Pinpoint the cell where the given text exists, returning its (X, Y) midpoint coordinate. 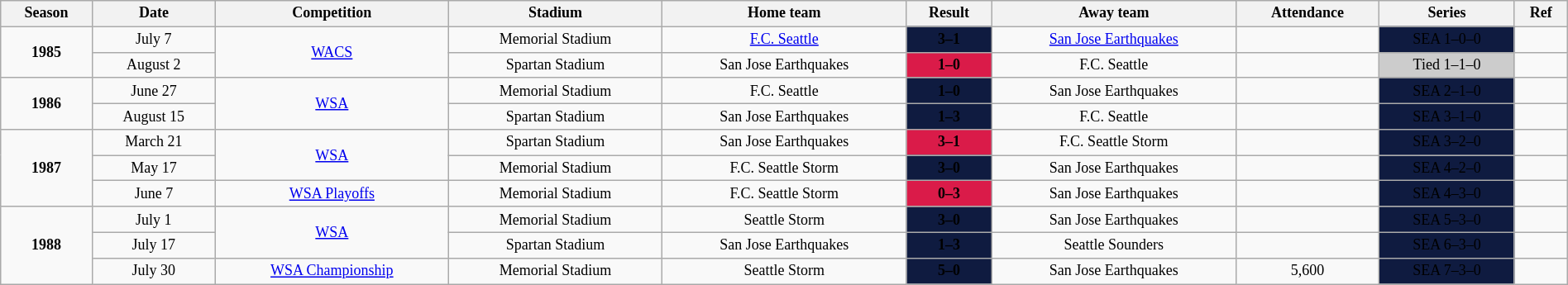
SEA 7–3–0 (1447, 271)
0–3 (949, 193)
SEA 2–1–0 (1447, 91)
1987 (46, 169)
SEA 6–3–0 (1447, 245)
5,600 (1307, 271)
Stadium (555, 13)
1986 (46, 103)
May 17 (154, 169)
Ref (1541, 13)
SEA 1–0–0 (1447, 40)
July 30 (154, 271)
Seattle Sounders (1113, 245)
SEA 4–3–0 (1447, 193)
Attendance (1307, 13)
5–0 (949, 271)
WACS (332, 52)
July 7 (154, 40)
March 21 (154, 142)
1985 (46, 52)
August 15 (154, 116)
1988 (46, 245)
WSA Playoffs (332, 193)
June 27 (154, 91)
Away team (1113, 13)
SEA 3–2–0 (1447, 142)
Home team (784, 13)
Season (46, 13)
SEA 5–3–0 (1447, 220)
SEA 4–2–0 (1447, 169)
Result (949, 13)
Series (1447, 13)
August 2 (154, 64)
Competition (332, 13)
Tied 1–1–0 (1447, 64)
SEA 3–1–0 (1447, 116)
WSA Championship (332, 271)
Date (154, 13)
July 17 (154, 245)
June 7 (154, 193)
July 1 (154, 220)
